Search for the cell housing the specified text and yield its (X, Y) center coordinate. 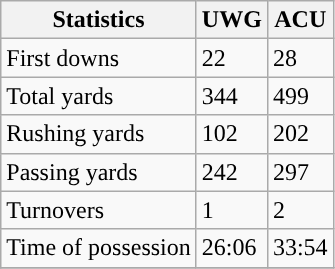
499 (300, 96)
2 (300, 210)
33:54 (300, 248)
26:06 (232, 248)
Passing yards (99, 172)
297 (300, 172)
Rushing yards (99, 134)
Time of possession (99, 248)
UWG (232, 20)
22 (232, 58)
1 (232, 210)
28 (300, 58)
102 (232, 134)
ACU (300, 20)
202 (300, 134)
First downs (99, 58)
Total yards (99, 96)
242 (232, 172)
Statistics (99, 20)
Turnovers (99, 210)
344 (232, 96)
